Locate the cell with the specified text and output its (X, Y) center coordinate. 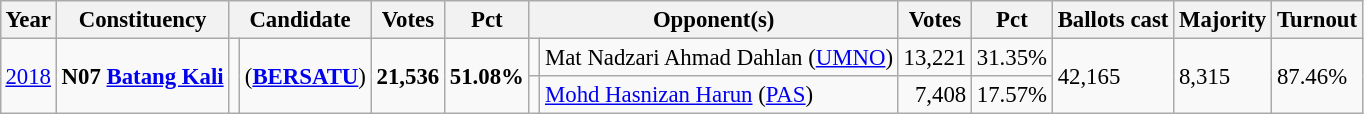
Mat Nadzari Ahmad Dahlan (UMNO) (720, 57)
42,165 (1112, 76)
21,536 (408, 76)
7,408 (934, 95)
8,315 (1223, 76)
17.57% (1012, 95)
51.08% (486, 76)
13,221 (934, 57)
31.35% (1012, 57)
N07 Batang Kali (142, 76)
Opponent(s) (714, 20)
Turnout (1318, 20)
Mohd Hasnizan Harun (PAS) (720, 95)
(BERSATU) (306, 76)
Constituency (142, 20)
Candidate (300, 20)
Majority (1223, 20)
2018 (28, 76)
87.46% (1318, 76)
Ballots cast (1112, 20)
Year (28, 20)
